Capture the cell that displays the provided text and extract its (x, y) central coordinate. 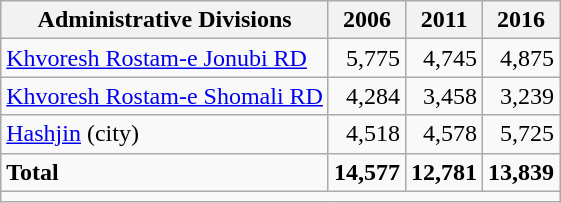
5,775 (366, 58)
4,518 (366, 134)
3,458 (444, 96)
Khvoresh Rostam-e Shomali RD (165, 96)
14,577 (366, 172)
13,839 (522, 172)
4,578 (444, 134)
12,781 (444, 172)
Khvoresh Rostam-e Jonubi RD (165, 58)
Hashjin (city) (165, 134)
5,725 (522, 134)
4,745 (444, 58)
2011 (444, 20)
4,284 (366, 96)
Total (165, 172)
4,875 (522, 58)
3,239 (522, 96)
2006 (366, 20)
2016 (522, 20)
Administrative Divisions (165, 20)
